Return the (X, Y) coordinate for the center point of the cell that contains the specified text.  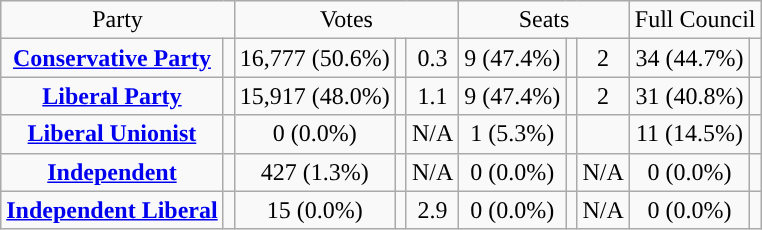
15 (0.0%) (314, 210)
0.3 (432, 58)
Votes (346, 20)
1.1 (432, 96)
31 (40.8%) (690, 96)
Conservative Party (112, 58)
34 (44.7%) (690, 58)
Full Council (695, 20)
Liberal Party (112, 96)
Independent (112, 172)
427 (1.3%) (314, 172)
1 (5.3%) (512, 134)
11 (14.5%) (690, 134)
2.9 (432, 210)
15,917 (48.0%) (314, 96)
Seats (544, 20)
Independent Liberal (112, 210)
Party (118, 20)
16,777 (50.6%) (314, 58)
Liberal Unionist (112, 134)
